For the text-containing cell, return its midpoint in (X, Y) coordinate format. 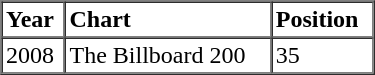
35 (322, 56)
Chart (168, 20)
The Billboard 200 (168, 56)
Year (34, 20)
Position (322, 20)
2008 (34, 56)
